Scan for the cell matching the given text and deliver its (x, y) coordinate at center. 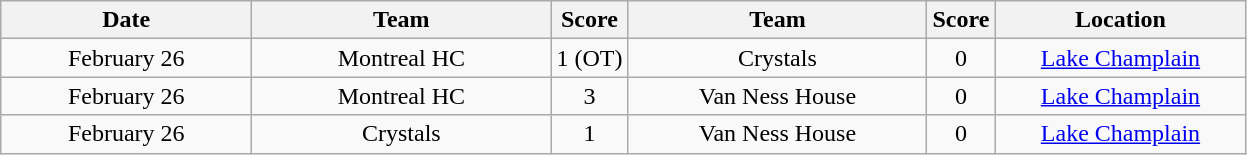
Date (126, 20)
3 (590, 96)
1 (590, 134)
Location (1120, 20)
1 (OT) (590, 58)
